For the text-containing cell, return its midpoint in (X, Y) coordinate format. 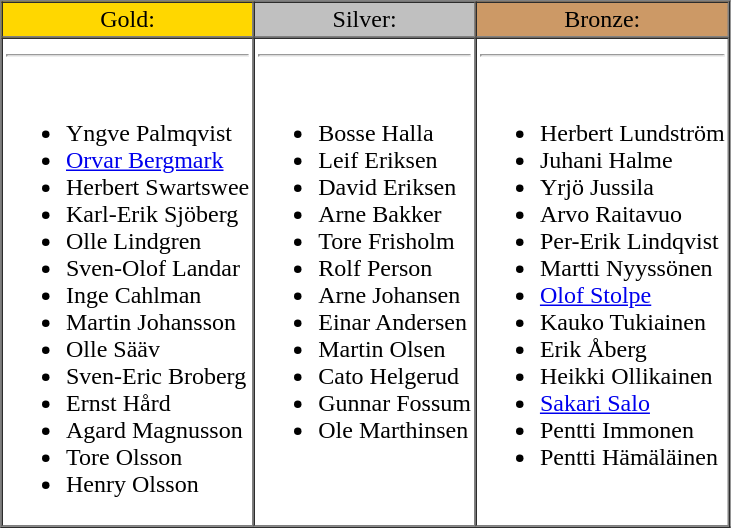
Gold: (128, 20)
Silver: (365, 20)
Bronze: (602, 20)
